Locate the cell with the specified text and output its (X, Y) center coordinate. 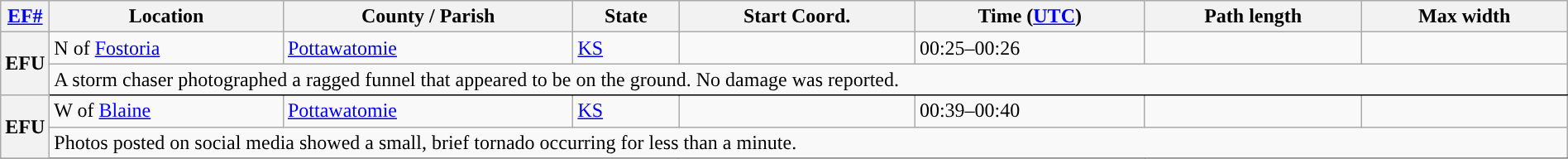
00:25–00:26 (1030, 48)
00:39–00:40 (1030, 111)
Path length (1253, 17)
N of Fostoria (167, 48)
W of Blaine (167, 111)
County / Parish (428, 17)
EF# (25, 17)
Start Coord. (797, 17)
Location (167, 17)
Time (UTC) (1030, 17)
Photos posted on social media showed a small, brief tornado occurring for less than a minute. (809, 142)
Max width (1464, 17)
A storm chaser photographed a ragged funnel that appeared to be on the ground. No damage was reported. (809, 79)
State (626, 17)
